Scan for the cell matching the given text and deliver its [x, y] coordinate at center. 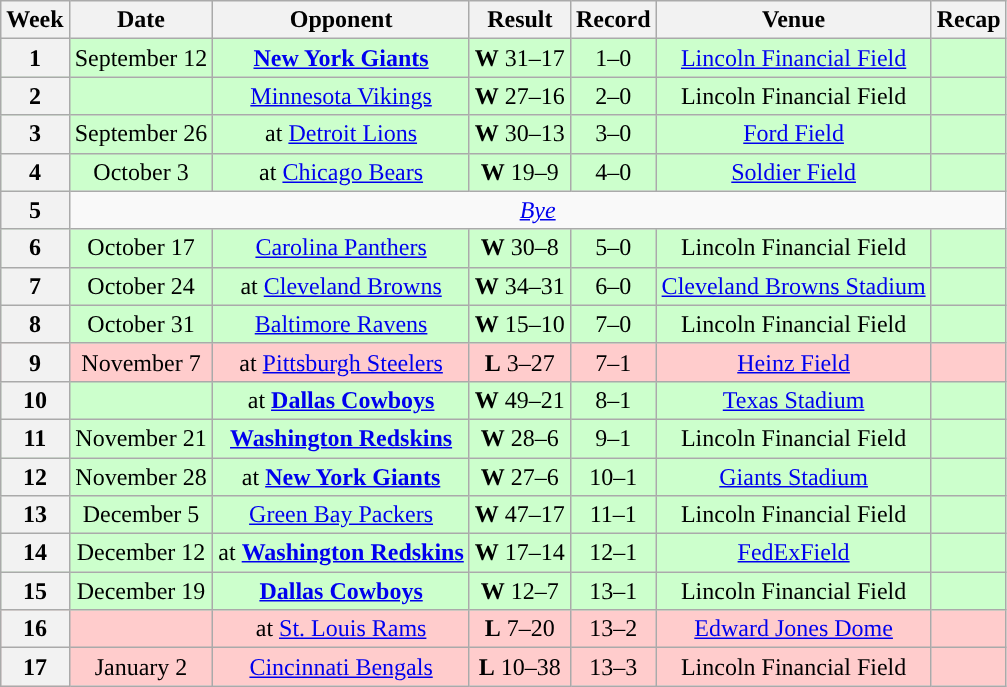
Ford Field [794, 134]
W 30–8 [520, 248]
12–1 [613, 553]
October 17 [141, 248]
Week [35, 20]
November 28 [141, 477]
at Cleveland Browns [341, 286]
Recap [968, 20]
Cleveland Browns Stadium [794, 286]
September 26 [141, 134]
W 27–6 [520, 477]
Soldier Field [794, 172]
W 27–16 [520, 96]
December 19 [141, 591]
L 3–27 [520, 362]
7 [35, 286]
12 [35, 477]
13 [35, 515]
L 7–20 [520, 629]
Dallas Cowboys [341, 591]
9–1 [613, 438]
4 [35, 172]
3 [35, 134]
W 31–17 [520, 58]
13–3 [613, 667]
8–1 [613, 400]
14 [35, 553]
Record [613, 20]
1–0 [613, 58]
7–0 [613, 324]
W 19–9 [520, 172]
Cincinnati Bengals [341, 667]
at New York Giants [341, 477]
Result [520, 20]
6–0 [613, 286]
Heinz Field [794, 362]
8 [35, 324]
4–0 [613, 172]
Edward Jones Dome [794, 629]
at Chicago Bears [341, 172]
Carolina Panthers [341, 248]
September 12 [141, 58]
W 34–31 [520, 286]
Date [141, 20]
W 17–14 [520, 553]
13–1 [613, 591]
December 12 [141, 553]
Venue [794, 20]
Washington Redskins [341, 438]
at Detroit Lions [341, 134]
Green Bay Packers [341, 515]
10 [35, 400]
7–1 [613, 362]
5 [35, 210]
at Dallas Cowboys [341, 400]
15 [35, 591]
11 [35, 438]
13–2 [613, 629]
November 21 [141, 438]
5–0 [613, 248]
17 [35, 667]
16 [35, 629]
October 31 [141, 324]
Giants Stadium [794, 477]
October 24 [141, 286]
W 15–10 [520, 324]
W 12–7 [520, 591]
W 47–17 [520, 515]
October 3 [141, 172]
10–1 [613, 477]
W 49–21 [520, 400]
2–0 [613, 96]
at Washington Redskins [341, 553]
New York Giants [341, 58]
Minnesota Vikings [341, 96]
Opponent [341, 20]
11–1 [613, 515]
Baltimore Ravens [341, 324]
FedExField [794, 553]
3–0 [613, 134]
January 2 [141, 667]
W 28–6 [520, 438]
2 [35, 96]
at Pittsburgh Steelers [341, 362]
L 10–38 [520, 667]
at St. Louis Rams [341, 629]
9 [35, 362]
Texas Stadium [794, 400]
Bye [538, 210]
1 [35, 58]
W 30–13 [520, 134]
December 5 [141, 515]
November 7 [141, 362]
6 [35, 248]
